Provide the (X, Y) coordinate of the cell's center where the given text is located.  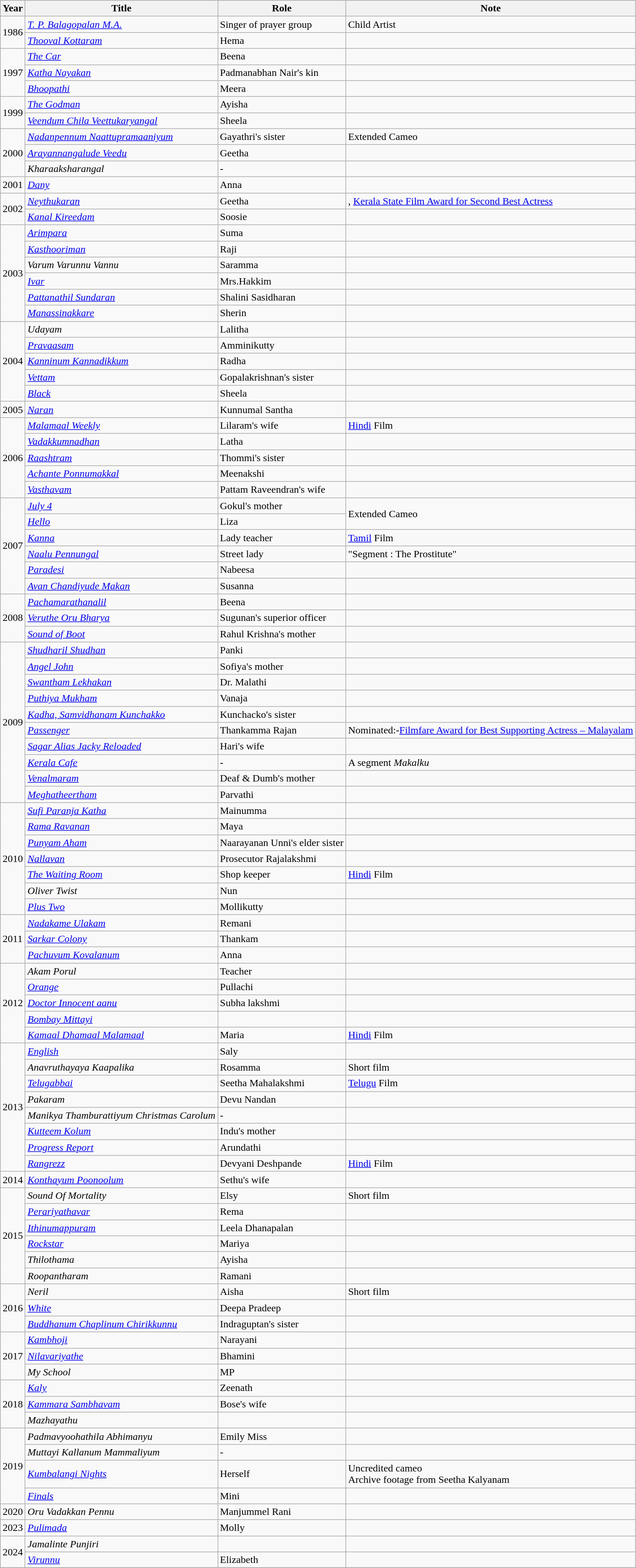
2007 (13, 546)
Sound of Boot (121, 634)
Note (491, 8)
Pravaasam (121, 345)
Venalmaram (121, 779)
Raji (282, 249)
Malamaal Weekly (121, 425)
Black (121, 393)
Hello (121, 522)
Progress Report (121, 1147)
Meera (282, 89)
2017 (13, 1356)
Thooval Kottaram (121, 40)
July 4 (121, 506)
Mrs.Hakkim (282, 281)
T. P. Balagopalan M.A. (121, 24)
Mariya (282, 1244)
Kammara Sambhavam (121, 1404)
Arundathi (282, 1147)
Thankam (282, 939)
Katha Nayakan (121, 72)
Naalu Pennungal (121, 554)
Varum Varunnu Vannu (121, 265)
Prosecutor Rajalakshmi (282, 859)
Devyani Deshpande (282, 1163)
Arimpara (121, 233)
2019 (13, 1466)
Remani (282, 923)
Hari's wife (282, 746)
Uncredited cameo Archive footage from Seetha Kalyanam (491, 1474)
Kanninum Kannadikkum (121, 361)
Nadakame Ulakam (121, 923)
Kunchacko's sister (282, 714)
Lady teacher (282, 538)
Dr. Malathi (282, 682)
Kamaal Dhamaal Malamaal (121, 1035)
Thilothama (121, 1260)
Shalini Sasidharan (282, 297)
Avan Chandiyude Makan (121, 586)
Achante Ponnumakkal (121, 474)
Street lady (282, 554)
1986 (13, 32)
Kanal Kireedam (121, 217)
Aisha (282, 1292)
English (121, 1051)
Pulimada (121, 1528)
Bhamini (282, 1356)
Rosamma (282, 1067)
Pachamarathanalil (121, 602)
Dany (121, 185)
Sugunan's superior officer (282, 618)
Neythukaran (121, 201)
Kumbalangi Nights (121, 1474)
Passenger (121, 730)
2024 (13, 1552)
Subha lakshmi (282, 1003)
Kambhoji (121, 1340)
Suma (282, 233)
Kaly (121, 1388)
Gokul's mother (282, 506)
Jamalinte Punjiri (121, 1544)
Sofiya's mother (282, 666)
Vanaja (282, 698)
Panki (282, 650)
2015 (13, 1235)
Year (13, 8)
Lalitha (282, 329)
Rahul Krishna's mother (282, 634)
2003 (13, 273)
Teacher (282, 971)
2000 (13, 153)
Manassinakkare (121, 313)
Nadanpennum Naattupramaaniyum (121, 137)
Bombay Mittayi (121, 1019)
Rockstar (121, 1244)
Liza (282, 522)
Rangrezz (121, 1163)
Amminikutty (282, 345)
Pattanathil Sundaran (121, 297)
Plus Two (121, 907)
Virunnu (121, 1560)
Shudharil Shudhan (121, 650)
Ramani (282, 1276)
2006 (13, 457)
Rema (282, 1211)
Mollikutty (282, 907)
2011 (13, 939)
Punyam Aham (121, 843)
Pachuvum Kovalanum (121, 955)
Thommi's sister (282, 457)
Puthiya Mukham (121, 698)
Manikya Thamburattiyum Christmas Carolum (121, 1115)
Veruthe Oru Bharya (121, 618)
Sound Of Mortality (121, 1195)
Padmanabhan Nair's kin (282, 72)
Kadha, Samvidhanam Kunchakko (121, 714)
My School (121, 1372)
Mazhayathu (121, 1420)
Herself (282, 1474)
Angel John (121, 666)
Kunnumal Santha (282, 409)
Raashtram (121, 457)
2012 (13, 1003)
Leela Dhanapalan (282, 1228)
Elsy (282, 1195)
2008 (13, 618)
Veendum Chila Veettukaryangal (121, 121)
Vettam (121, 377)
1999 (13, 113)
The Car (121, 56)
2018 (13, 1404)
2020 (13, 1512)
Child Artist (491, 24)
Pakaram (121, 1099)
Pullachi (282, 987)
Singer of prayer group (282, 24)
Roopantharam (121, 1276)
Nallavan (121, 859)
Perariyathavar (121, 1211)
Mini (282, 1496)
Role (282, 8)
2001 (13, 185)
Maria (282, 1035)
Indraguptan's sister (282, 1324)
Nabeesa (282, 570)
Susanna (282, 586)
Sagar Alias Jacky Reloaded (121, 746)
Molly (282, 1528)
Telugabbai (121, 1083)
Seetha Mahalakshmi (282, 1083)
Ivar (121, 281)
Radha (282, 361)
Udayam (121, 329)
Saramma (282, 265)
Saly (282, 1051)
Gayathri's sister (282, 137)
Devu Nandan (282, 1099)
2013 (13, 1107)
Orange (121, 987)
Soosie (282, 217)
Title (121, 8)
Zeenath (282, 1388)
Kharaaksharangal (121, 169)
Swantham Lekhakan (121, 682)
Akam Porul (121, 971)
Padmavyoohathila Abhimanyu (121, 1436)
2009 (13, 722)
Anavruthayaya Kaapalika (121, 1067)
Telugu Film (491, 1083)
Nominated:-Filmfare Award for Best Supporting Actress – Malayalam (491, 730)
2014 (13, 1179)
Muttayi Kallanum Mammaliyum (121, 1452)
White (121, 1308)
"Segment : The Prostitute" (491, 554)
Sherin (282, 313)
Sethu's wife (282, 1179)
The Waiting Room (121, 875)
Emily Miss (282, 1436)
Bhoopathi (121, 89)
Vasthavam (121, 490)
Maya (282, 827)
Sarkar Colony (121, 939)
Gopalakrishnan's sister (282, 377)
Naran (121, 409)
2016 (13, 1308)
Deepa Pradeep (282, 1308)
Hema (282, 40)
Doctor Innocent aanu (121, 1003)
Nilavariyathe (121, 1356)
Kerala Cafe (121, 763)
2005 (13, 409)
MP (282, 1372)
Tamil Film (491, 538)
Ithinumappuram (121, 1228)
Latha (282, 441)
Deaf & Dumb's mother (282, 779)
Mainumma (282, 811)
Bose's wife (282, 1404)
The Godman (121, 105)
Kasthooriman (121, 249)
Kanna (121, 538)
Meenakshi (282, 474)
Elizabeth (282, 1560)
Pattam Raveendran's wife (282, 490)
Indu's mother (282, 1131)
Naarayanan Unni's elder sister (282, 843)
2004 (13, 361)
A segment Makalku (491, 763)
Nun (282, 891)
Paradesi (121, 570)
1997 (13, 72)
2023 (13, 1528)
Neril (121, 1292)
, Kerala State Film Award for Second Best Actress (491, 201)
Buddhanum Chaplinum Chirikkunnu (121, 1324)
Oliver Twist (121, 891)
Finals (121, 1496)
Parvathi (282, 795)
Kutteem Kolum (121, 1131)
Shop keeper (282, 875)
Thankamma Rajan (282, 730)
Arayannangalude Veedu (121, 153)
Oru Vadakkan Pennu (121, 1512)
Manjummel Rani (282, 1512)
Narayani (282, 1340)
2002 (13, 209)
Vadakkumnadhan (121, 441)
Konthayum Poonoolum (121, 1179)
Lilaram's wife (282, 425)
Sufi Paranja Katha (121, 811)
Rama Ravanan (121, 827)
2010 (13, 859)
Meghatheertham (121, 795)
